Identify which cell holds the provided text, then report its (X, Y) central coordinate. 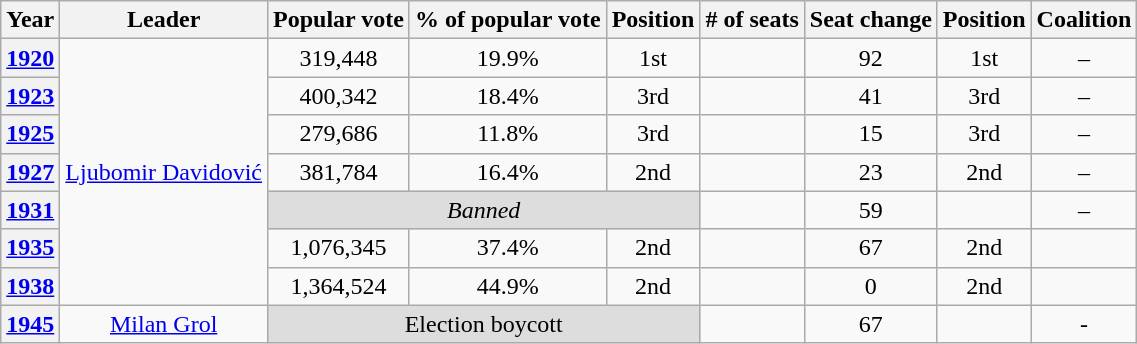
319,448 (339, 58)
400,342 (339, 96)
Banned (484, 210)
16.4% (508, 172)
279,686 (339, 134)
1925 (30, 134)
1935 (30, 248)
18.4% (508, 96)
44.9% (508, 286)
15 (870, 134)
- (1084, 324)
% of popular vote (508, 20)
381,784 (339, 172)
1920 (30, 58)
Milan Grol (164, 324)
11.8% (508, 134)
Seat change (870, 20)
0 (870, 286)
41 (870, 96)
Year (30, 20)
Coalition (1084, 20)
59 (870, 210)
19.9% (508, 58)
Leader (164, 20)
37.4% (508, 248)
Ljubomir Davidović (164, 172)
1931 (30, 210)
1,076,345 (339, 248)
Election boycott (484, 324)
92 (870, 58)
23 (870, 172)
1,364,524 (339, 286)
1945 (30, 324)
Popular vote (339, 20)
1923 (30, 96)
1938 (30, 286)
1927 (30, 172)
# of seats (752, 20)
